Return [x, y] of the center of cell containing provided text 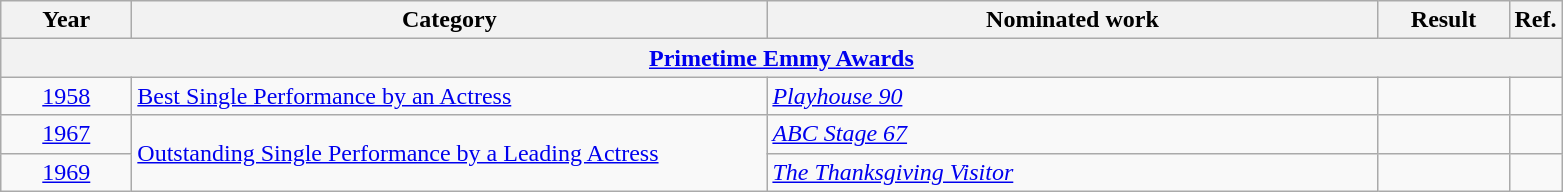
Playhouse 90 [1072, 96]
ABC Stage 67 [1072, 134]
Best Single Performance by an Actress [450, 96]
1958 [66, 96]
Outstanding Single Performance by a Leading Actress [450, 153]
Year [66, 20]
Primetime Emmy Awards [782, 58]
1969 [66, 172]
Category [450, 20]
The Thanksgiving Visitor [1072, 172]
Nominated work [1072, 20]
Result [1444, 20]
Ref. [1536, 20]
1967 [66, 134]
